Detect which cell encompasses the target text, then output its [X, Y] center coordinate. 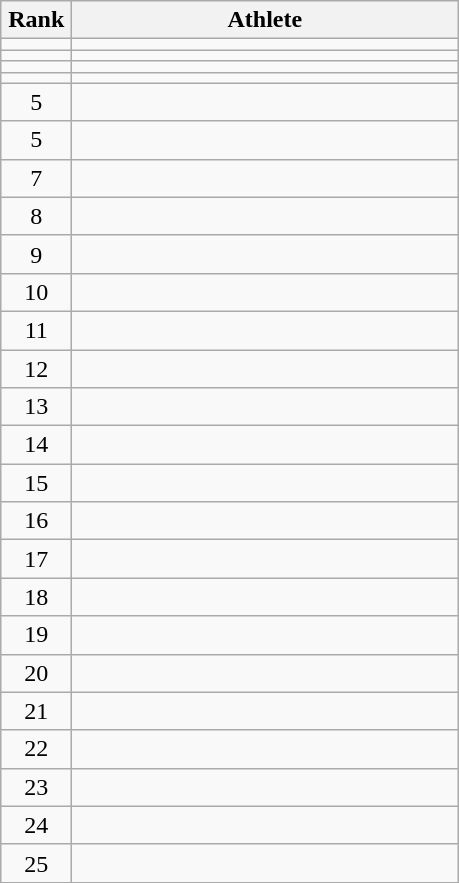
20 [36, 673]
12 [36, 369]
22 [36, 749]
Rank [36, 20]
19 [36, 635]
8 [36, 216]
10 [36, 292]
Athlete [265, 20]
15 [36, 483]
14 [36, 445]
18 [36, 597]
16 [36, 521]
17 [36, 559]
13 [36, 407]
21 [36, 711]
24 [36, 825]
25 [36, 863]
9 [36, 254]
11 [36, 330]
23 [36, 787]
7 [36, 178]
